Provide the (x, y) coordinate of the cell's center where the given text is located.  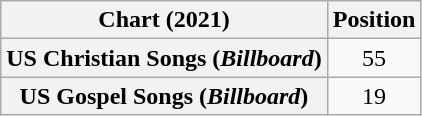
US Gospel Songs (Billboard) (164, 96)
19 (374, 96)
Chart (2021) (164, 20)
Position (374, 20)
US Christian Songs (Billboard) (164, 58)
55 (374, 58)
